Pinpoint the cell where the given text exists, returning its [x, y] midpoint coordinate. 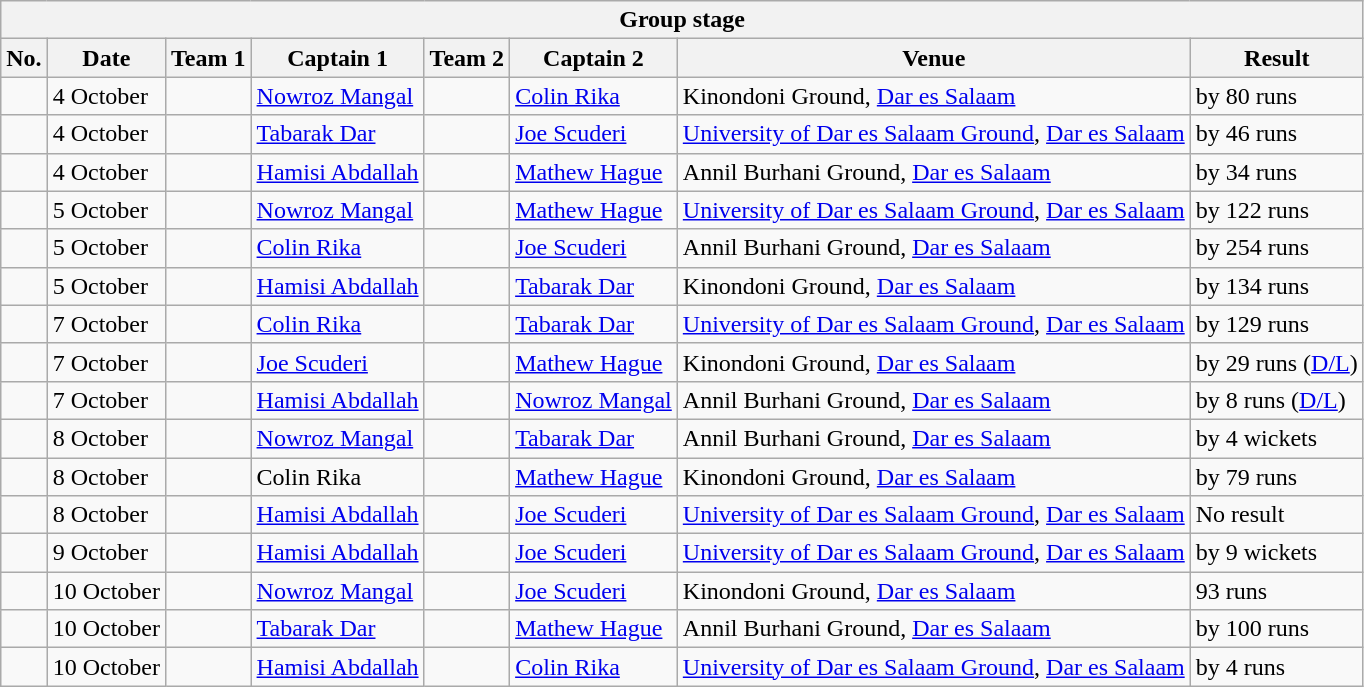
Venue [934, 58]
by 29 runs (D/L) [1276, 362]
9 October [106, 553]
Captain 1 [338, 58]
No result [1276, 515]
Captain 2 [594, 58]
by 34 runs [1276, 172]
by 4 runs [1276, 667]
93 runs [1276, 591]
by 100 runs [1276, 629]
by 122 runs [1276, 210]
by 9 wickets [1276, 553]
by 134 runs [1276, 286]
by 80 runs [1276, 96]
Date [106, 58]
No. [24, 58]
Group stage [682, 20]
Team 1 [209, 58]
by 8 runs (D/L) [1276, 400]
Team 2 [467, 58]
by 4 wickets [1276, 438]
by 129 runs [1276, 324]
by 46 runs [1276, 134]
by 79 runs [1276, 477]
by 254 runs [1276, 248]
Result [1276, 58]
